Determine the [x, y] coordinate at the center of the cell enclosing the given text.  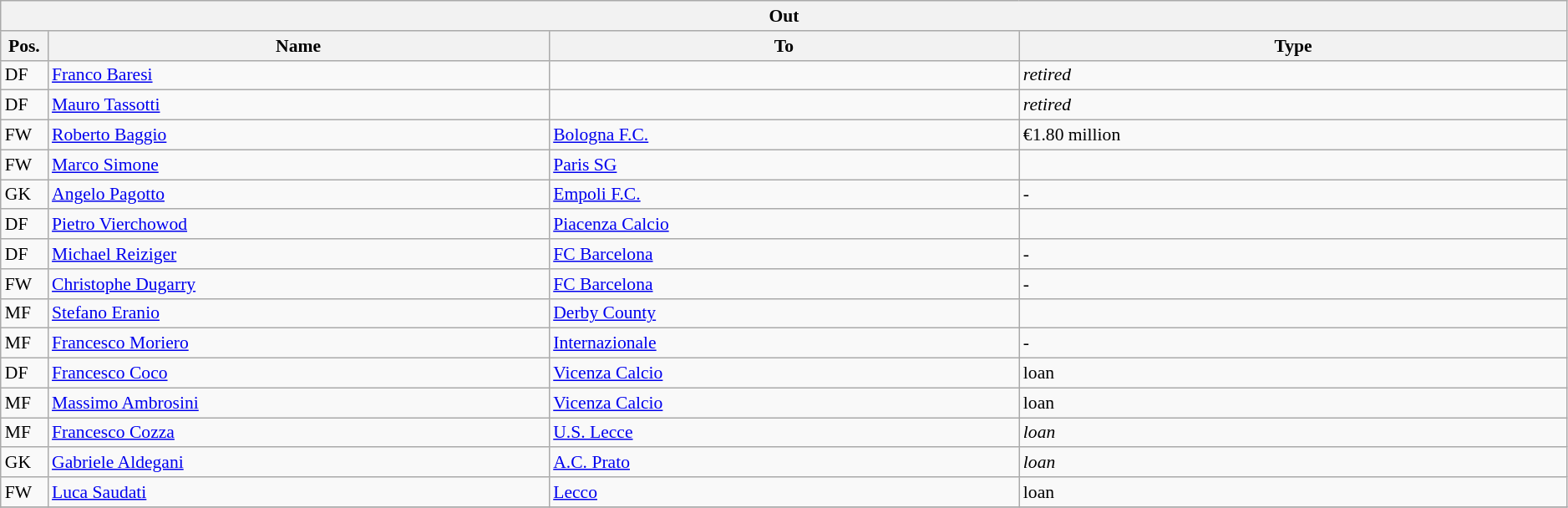
A.C. Prato [784, 463]
€1.80 million [1293, 135]
Derby County [784, 313]
Pos. [24, 46]
Francesco Moriero [298, 343]
Franco Baresi [298, 75]
Empoli F.C. [784, 195]
Roberto Baggio [298, 135]
Piacenza Calcio [784, 225]
U.S. Lecce [784, 433]
Out [784, 16]
Bologna F.C. [784, 135]
Luca Saudati [298, 492]
Marco Simone [298, 165]
Massimo Ambrosini [298, 403]
Christophe Dugarry [298, 284]
Francesco Coco [298, 373]
Pietro Vierchowod [298, 225]
To [784, 46]
Internazionale [784, 343]
Mauro Tassotti [298, 105]
Gabriele Aldegani [298, 463]
Stefano Eranio [298, 313]
Paris SG [784, 165]
Francesco Cozza [298, 433]
Angelo Pagotto [298, 195]
Type [1293, 46]
Name [298, 46]
Lecco [784, 492]
Michael Reiziger [298, 254]
